Extract the [x, y] coordinate from the center of the cell holding the provided text.  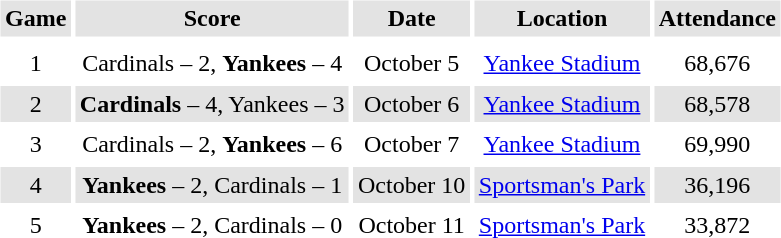
Sportsman's Park [562, 185]
Game [35, 18]
68,578 [717, 104]
3 [35, 144]
October 7 [412, 144]
October 10 [412, 185]
Score [212, 18]
1 [35, 64]
October 5 [412, 64]
Yankees – 2, Cardinals – 1 [212, 185]
Attendance [717, 18]
Date [412, 18]
2 [35, 104]
October 6 [412, 104]
68,676 [717, 64]
4 [35, 185]
36,196 [717, 185]
Location [562, 18]
69,990 [717, 144]
Cardinals – 2, Yankees – 4 [212, 64]
Cardinals – 4, Yankees – 3 [212, 104]
Cardinals – 2, Yankees – 6 [212, 144]
